Output the [x, y] coordinate of the center of the cell containing the given text.  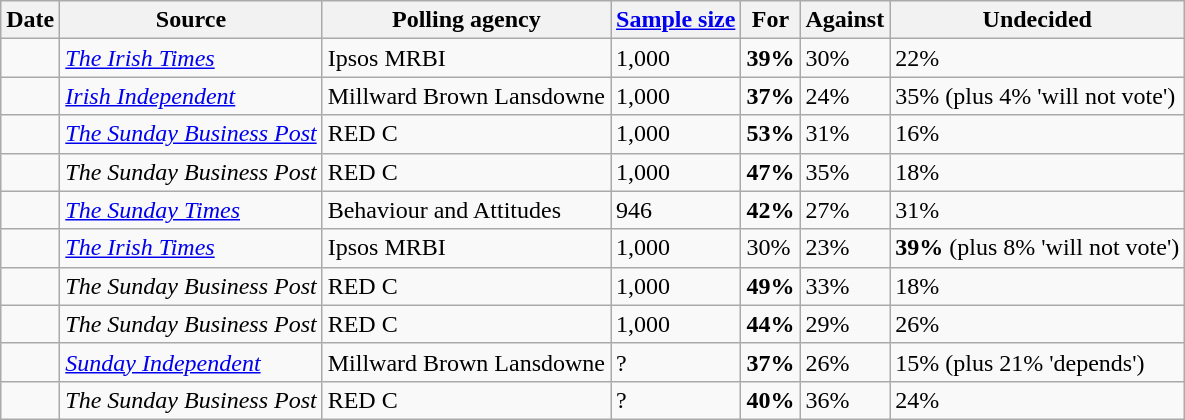
39% [770, 58]
53% [770, 134]
Irish Independent [191, 96]
Source [191, 20]
42% [770, 210]
Against [845, 20]
For [770, 20]
Polling agency [466, 20]
Date [30, 20]
35% (plus 4% 'will not vote') [1038, 96]
36% [845, 400]
44% [770, 324]
39% (plus 8% 'will not vote') [1038, 248]
29% [845, 324]
Behaviour and Attitudes [466, 210]
15% (plus 21% 'depends') [1038, 362]
40% [770, 400]
Sunday Independent [191, 362]
Sample size [676, 20]
49% [770, 286]
946 [676, 210]
The Sunday Times [191, 210]
22% [1038, 58]
35% [845, 172]
Undecided [1038, 20]
33% [845, 286]
47% [770, 172]
16% [1038, 134]
23% [845, 248]
27% [845, 210]
